Locate the cell with the specified text and output its (X, Y) center coordinate. 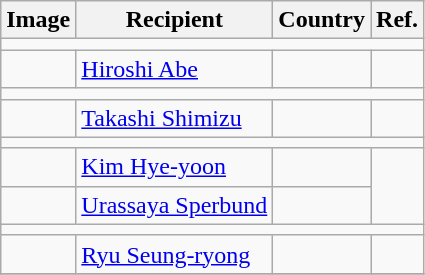
Kim Hye-yoon (174, 167)
Ryu Seung-ryong (174, 254)
Urassaya Sperbund (174, 205)
Country (322, 20)
Recipient (174, 20)
Takashi Shimizu (174, 118)
Hiroshi Abe (174, 69)
Image (38, 20)
Ref. (398, 20)
